Pinpoint the cell where the given text exists, returning its (X, Y) midpoint coordinate. 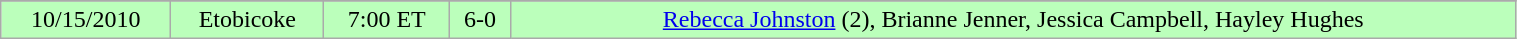
7:00 ET (387, 20)
10/15/2010 (86, 20)
6-0 (480, 20)
Rebecca Johnston (2), Brianne Jenner, Jessica Campbell, Hayley Hughes (1013, 20)
Etobicoke (248, 20)
